Identify which cell holds the provided text, then report its [x, y] central coordinate. 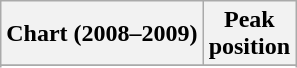
Chart (2008–2009) [102, 34]
Peakposition [249, 34]
